Search for the cell housing the specified text and yield its [X, Y] center coordinate. 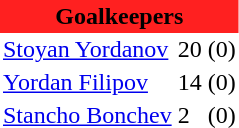
Goalkeepers [120, 16]
14 [190, 82]
Yordan Filipov [88, 82]
Stoyan Yordanov [88, 50]
20 [190, 50]
